Provide the [X, Y] coordinate of the cell's center where the given text is located.  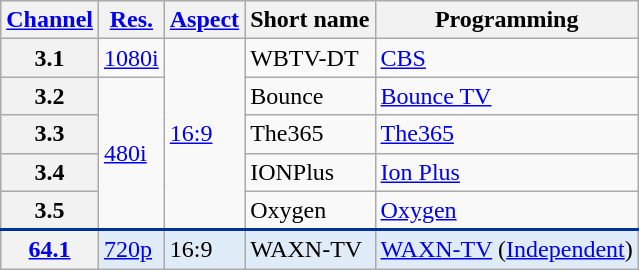
CBS [506, 58]
Bounce [310, 96]
Short name [310, 20]
3.2 [50, 96]
Programming [506, 20]
IONPlus [310, 172]
Channel [50, 20]
WBTV-DT [310, 58]
720p [132, 250]
Bounce TV [506, 96]
480i [132, 154]
64.1 [50, 250]
WAXN-TV [310, 250]
3.4 [50, 172]
WAXN-TV (Independent) [506, 250]
3.3 [50, 134]
1080i [132, 58]
Ion Plus [506, 172]
Aspect [204, 20]
3.5 [50, 210]
Res. [132, 20]
3.1 [50, 58]
